From the cell containing the given text, extract its center point as (X, Y) coordinate. 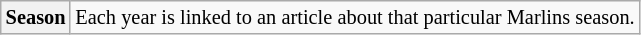
Season (36, 17)
Each year is linked to an article about that particular Marlins season. (354, 17)
